Pinpoint the cell where the given text exists, returning its [x, y] midpoint coordinate. 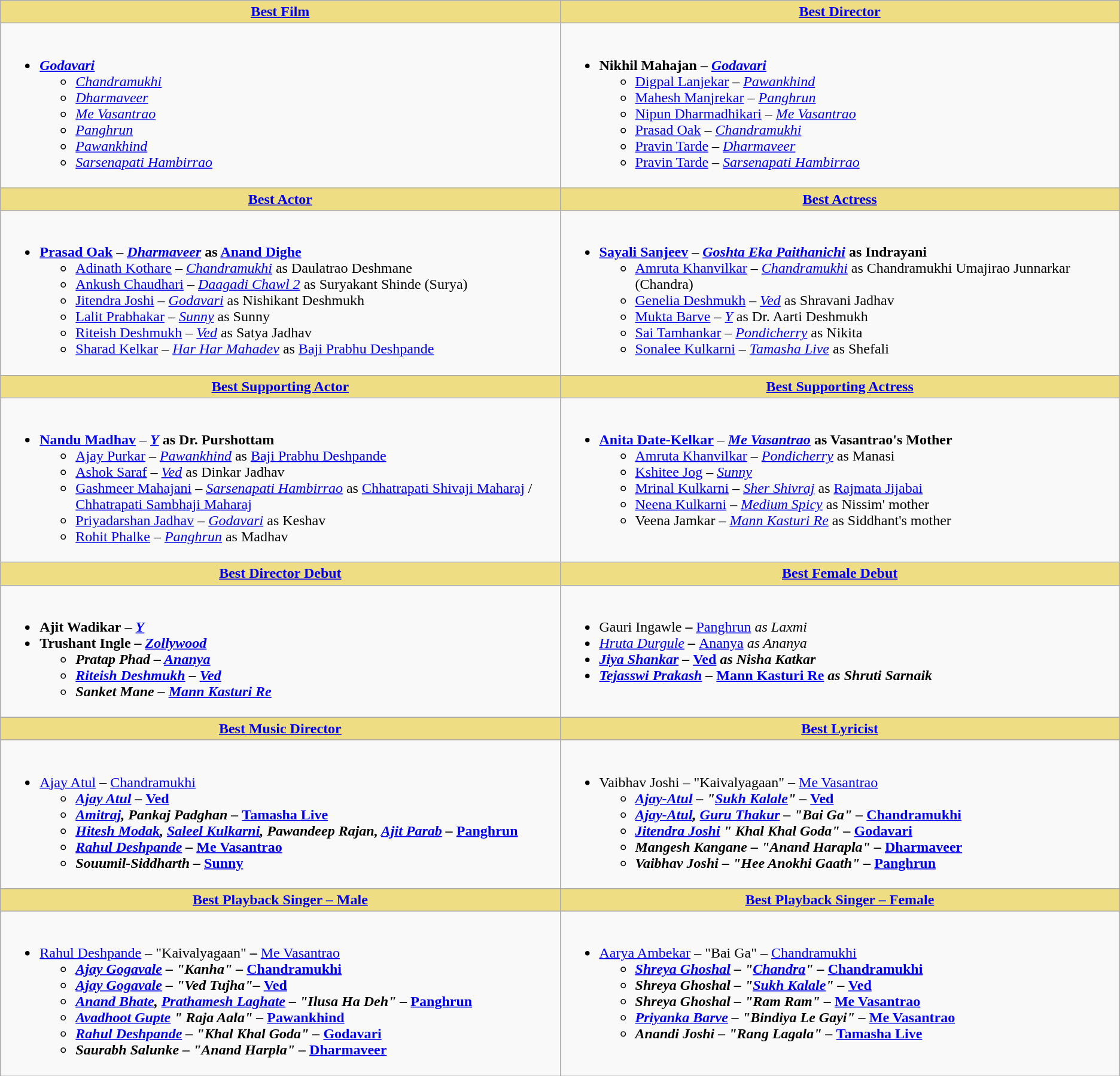
GodavariChandramukhiDharmaveerMe VasantraoPanghrunPawankhindSarsenapati Hambirrao [280, 105]
Best Female Debut [840, 574]
Best Playback Singer – Female [840, 900]
Best Lyricist [840, 728]
Best Playback Singer – Male [280, 900]
Best Actor [280, 199]
Best Director Debut [280, 574]
Best Supporting Actor [280, 386]
Best Music Director [280, 728]
Best Film [280, 12]
Best Director [840, 12]
Best Supporting Actress [840, 386]
Best Actress [840, 199]
Ajit Wadikar – YTrushant Ingle – ZollywoodPratap Phad – AnanyaRiteish Deshmukh – VedSanket Mane – Mann Kasturi Re [280, 651]
